Detect which cell encompasses the target text, then output its (x, y) center coordinate. 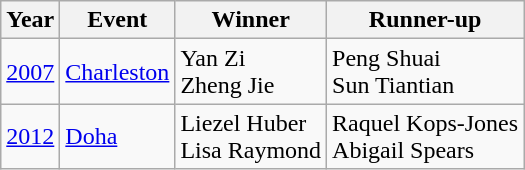
Year (30, 20)
Runner-up (426, 20)
Raquel Kops-Jones Abigail Spears (426, 136)
Winner (251, 20)
Charleston (118, 72)
Peng Shuai Sun Tiantian (426, 72)
Yan Zi Zheng Jie (251, 72)
Event (118, 20)
Doha (118, 136)
2012 (30, 136)
Liezel Huber Lisa Raymond (251, 136)
2007 (30, 72)
